Extract the (X, Y) coordinate from the center of the cell holding the provided text.  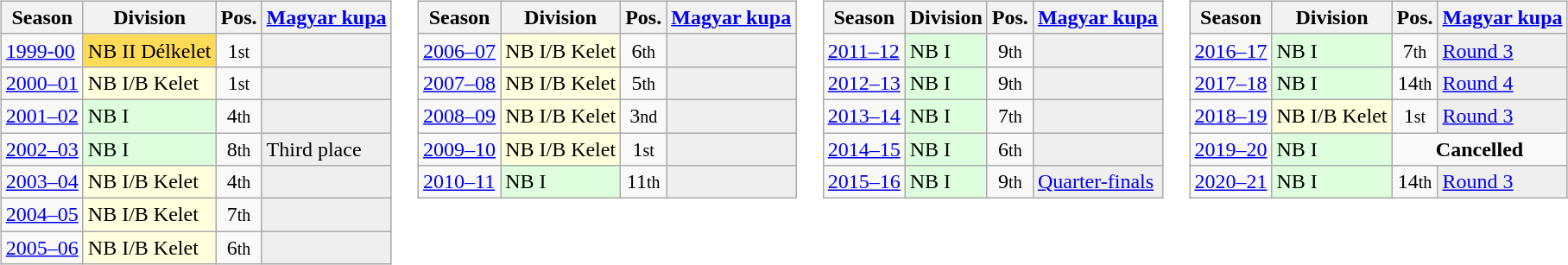
5th (644, 83)
2010–11 (459, 182)
Cancelled (1480, 149)
2019–20 (1231, 149)
2017–18 (1231, 83)
2018–19 (1231, 116)
2011–12 (863, 50)
2014–15 (863, 149)
2002–03 (41, 149)
1999-00 (41, 50)
Third place (326, 149)
2020–21 (1231, 182)
11th (644, 182)
2005–06 (41, 248)
NB II Délkelet (149, 50)
2012–13 (863, 83)
Round 4 (1502, 83)
2007–08 (459, 83)
2009–10 (459, 149)
2003–04 (41, 182)
2008–09 (459, 116)
2016–17 (1231, 50)
8th (238, 149)
2015–16 (863, 182)
2000–01 (41, 83)
3nd (644, 116)
2006–07 (459, 50)
2013–14 (863, 116)
2001–02 (41, 116)
2004–05 (41, 215)
Quarter-finals (1097, 182)
